For the text-containing cell, return its midpoint in (x, y) coordinate format. 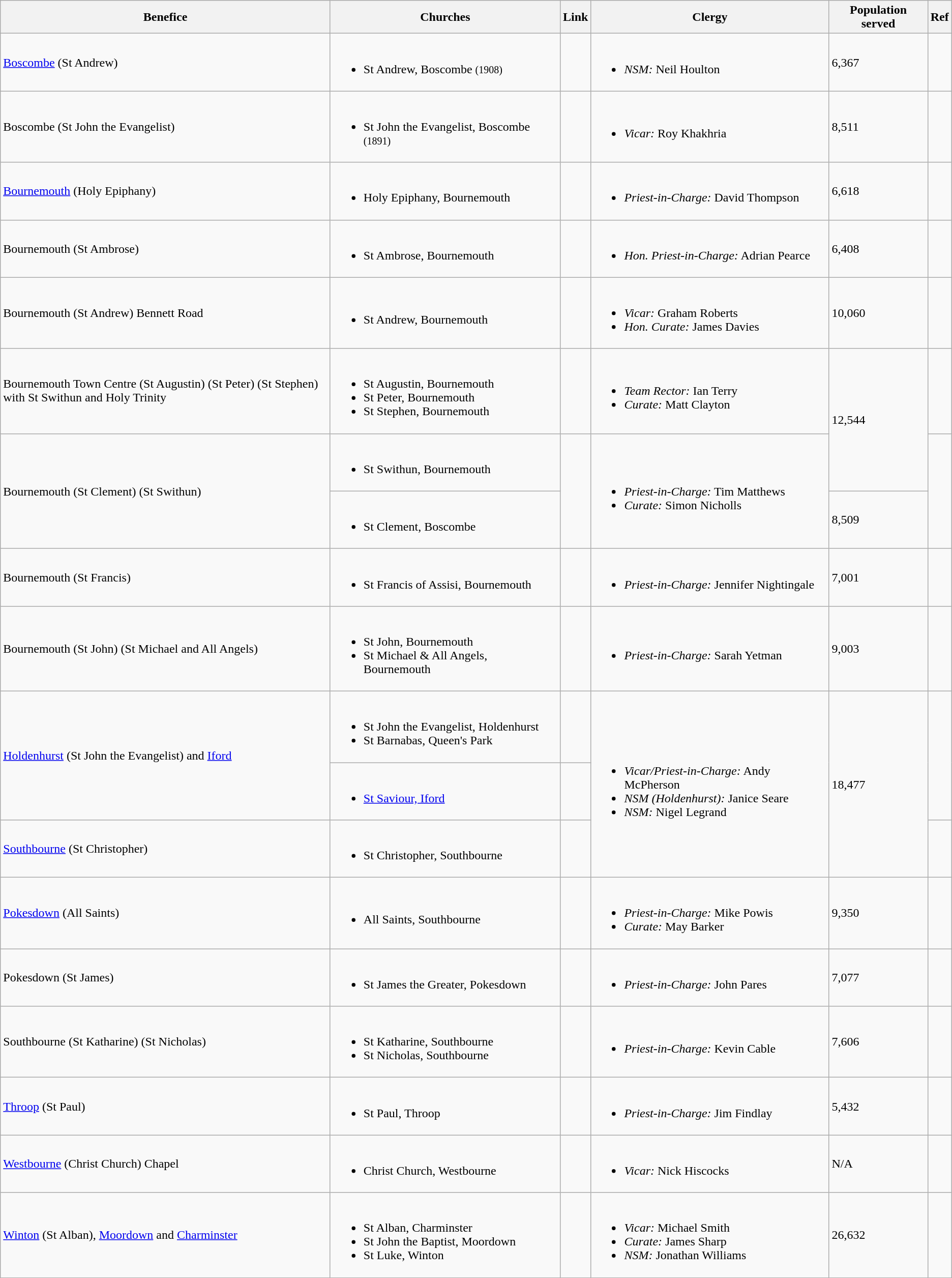
6,408 (878, 248)
Bournemouth (St Ambrose) (166, 248)
Pokesdown (St James) (166, 978)
NSM: Neil Houlton (710, 62)
Vicar/Priest-in-Charge: Andy McPhersonNSM (Holdenhurst): Janice SeareNSM: Nigel Legrand (710, 784)
Throop (St Paul) (166, 1106)
St Katharine, SouthbourneSt Nicholas, Southbourne (445, 1042)
Holy Epiphany, Bournemouth (445, 191)
Christ Church, Westbourne (445, 1164)
Boscombe (St John the Evangelist) (166, 127)
6,367 (878, 62)
6,618 (878, 191)
Winton (St Alban), Moordown and Charminster (166, 1235)
8,509 (878, 520)
Vicar: Graham RobertsHon. Curate: James Davies (710, 313)
5,432 (878, 1106)
18,477 (878, 784)
All Saints, Southbourne (445, 913)
Priest-in-Charge: Mike PowisCurate: May Barker (710, 913)
St Ambrose, Bournemouth (445, 248)
St Clement, Boscombe (445, 520)
N/A (878, 1164)
Priest-in-Charge: Jim Findlay (710, 1106)
St Paul, Throop (445, 1106)
Link (575, 17)
St John the Evangelist, HoldenhurstSt Barnabas, Queen's Park (445, 727)
Hon. Priest-in-Charge: Adrian Pearce (710, 248)
Vicar: Nick Hiscocks (710, 1164)
Boscombe (St Andrew) (166, 62)
St John the Evangelist, Boscombe (1891) (445, 127)
Population served (878, 17)
Bournemouth (Holy Epiphany) (166, 191)
Holdenhurst (St John the Evangelist) and Iford (166, 755)
St Francis of Assisi, Bournemouth (445, 577)
St Christopher, Southbourne (445, 849)
Southbourne (St Katharine) (St Nicholas) (166, 1042)
St Augustin, BournemouthSt Peter, Bournemouth St Stephen, Bournemouth (445, 391)
Bournemouth (St Clement) (St Swithun) (166, 491)
Southbourne (St Christopher) (166, 849)
St Alban, CharminsterSt John the Baptist, MoordownSt Luke, Winton (445, 1235)
7,001 (878, 577)
Bournemouth Town Centre (St Augustin) (St Peter) (St Stephen) with St Swithun and Holy Trinity (166, 391)
Bournemouth (St John) (St Michael and All Angels) (166, 648)
Pokesdown (All Saints) (166, 913)
Priest-in-Charge: Jennifer Nightingale (710, 577)
St Andrew, Boscombe (1908) (445, 62)
Benefice (166, 17)
8,511 (878, 127)
Bournemouth (St Andrew) Bennett Road (166, 313)
Ref (940, 17)
9,350 (878, 913)
Churches (445, 17)
7,077 (878, 978)
Vicar: Roy Khakhria (710, 127)
Priest-in-Charge: David Thompson (710, 191)
St Saviour, Iford (445, 791)
Westbourne (Christ Church) Chapel (166, 1164)
7,606 (878, 1042)
10,060 (878, 313)
Bournemouth (St Francis) (166, 577)
Priest-in-Charge: Tim MatthewsCurate: Simon Nicholls (710, 491)
Priest-in-Charge: Sarah Yetman (710, 648)
9,003 (878, 648)
Clergy (710, 17)
26,632 (878, 1235)
St Andrew, Bournemouth (445, 313)
Priest-in-Charge: Kevin Cable (710, 1042)
Priest-in-Charge: John Pares (710, 978)
Vicar: Michael SmithCurate: James SharpNSM: Jonathan Williams (710, 1235)
Team Rector: Ian TerryCurate: Matt Clayton (710, 391)
St John, BournemouthSt Michael & All Angels, Bournemouth (445, 648)
St Swithun, Bournemouth (445, 462)
12,544 (878, 420)
St James the Greater, Pokesdown (445, 978)
